Locate the cell with the specified text and output its (x, y) center coordinate. 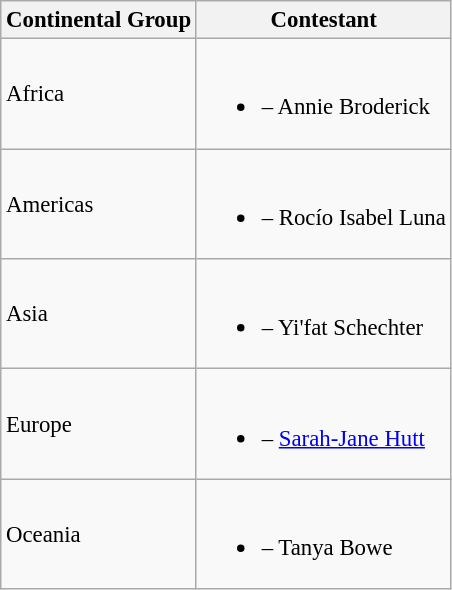
– Yi'fat Schechter (324, 314)
Americas (99, 204)
– Annie Broderick (324, 94)
Asia (99, 314)
– Sarah-Jane Hutt (324, 424)
– Rocío Isabel Luna (324, 204)
Africa (99, 94)
Europe (99, 424)
Contestant (324, 20)
Oceania (99, 534)
– Tanya Bowe (324, 534)
Continental Group (99, 20)
